For the text-containing cell, return its midpoint in (x, y) coordinate format. 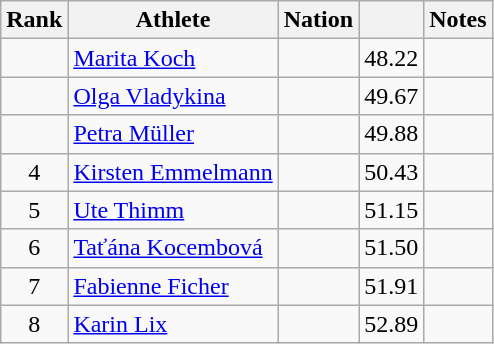
51.15 (392, 210)
Rank (34, 20)
Taťána Kocembová (173, 248)
Kirsten Emmelmann (173, 172)
7 (34, 286)
Athlete (173, 20)
51.91 (392, 286)
4 (34, 172)
8 (34, 324)
6 (34, 248)
Nation (318, 20)
52.89 (392, 324)
Fabienne Ficher (173, 286)
49.88 (392, 134)
51.50 (392, 248)
Karin Lix (173, 324)
Ute Thimm (173, 210)
Petra Müller (173, 134)
50.43 (392, 172)
5 (34, 210)
48.22 (392, 58)
Notes (458, 20)
Olga Vladykina (173, 96)
49.67 (392, 96)
Marita Koch (173, 58)
